Return [x, y] of the center of cell containing provided text 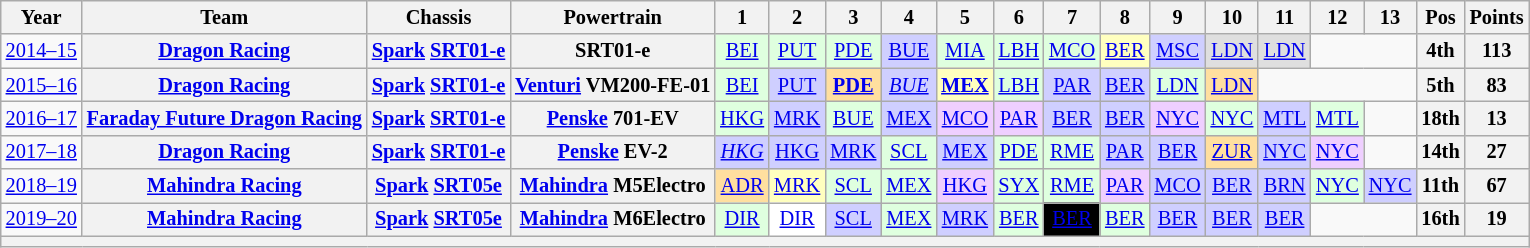
4 [908, 17]
113 [1497, 51]
5 [964, 17]
2016–17 [42, 118]
27 [1497, 152]
12 [1338, 17]
MSC [1177, 51]
9 [1177, 17]
2014–15 [42, 51]
8 [1124, 17]
Team [224, 17]
14th [1440, 152]
11th [1440, 186]
ADR [742, 186]
83 [1497, 85]
Faraday Future Dragon Racing [224, 118]
67 [1497, 186]
19 [1497, 219]
Year [42, 17]
ZUR [1232, 152]
2015–16 [42, 85]
1 [742, 17]
MIA [964, 51]
Pos [1440, 17]
18th [1440, 118]
2017–18 [42, 152]
SRT01-e [612, 51]
3 [853, 17]
SYX [1019, 186]
Mahindra M6Electro [612, 219]
BRN [1284, 186]
2 [797, 17]
4th [1440, 51]
Venturi VM200-FE-01 [612, 85]
6 [1019, 17]
10 [1232, 17]
5th [1440, 85]
11 [1284, 17]
7 [1072, 17]
Penske 701-EV [612, 118]
Penske EV-2 [612, 152]
2018–19 [42, 186]
Powertrain [612, 17]
Mahindra M5Electro [612, 186]
16th [1440, 219]
Points [1497, 17]
Chassis [438, 17]
2019–20 [42, 219]
